For the text-containing cell, return its midpoint in (X, Y) coordinate format. 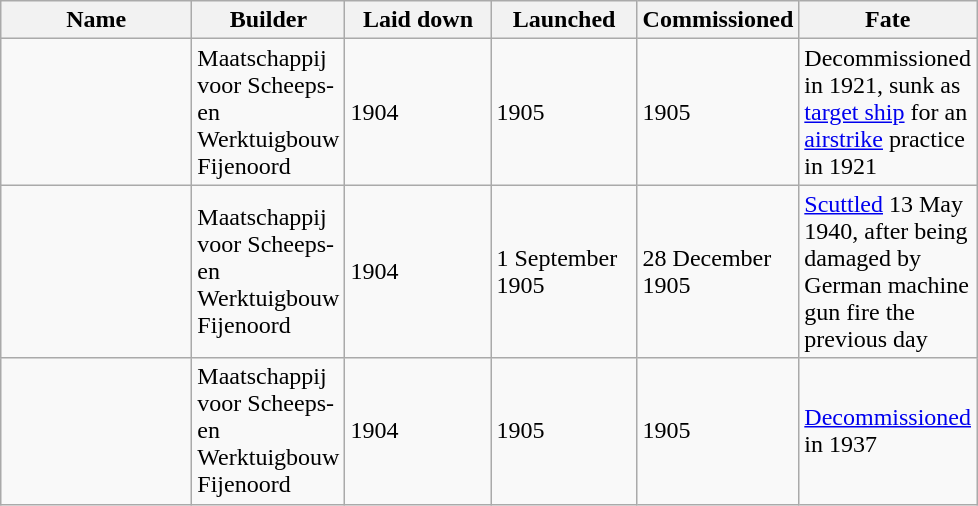
Decommissioned in 1921, sunk as target ship for an airstrike practice in 1921 (888, 112)
Name (96, 20)
Commissioned (718, 20)
28 December 1905 (718, 272)
Laid down (418, 20)
Scuttled 13 May 1940, after being damaged by German machine gun fire the previous day (888, 272)
Fate (888, 20)
Decommissioned in 1937 (888, 431)
Launched (564, 20)
Builder (268, 20)
1 September 1905 (564, 272)
